Return (X, Y) of the center of cell containing provided text 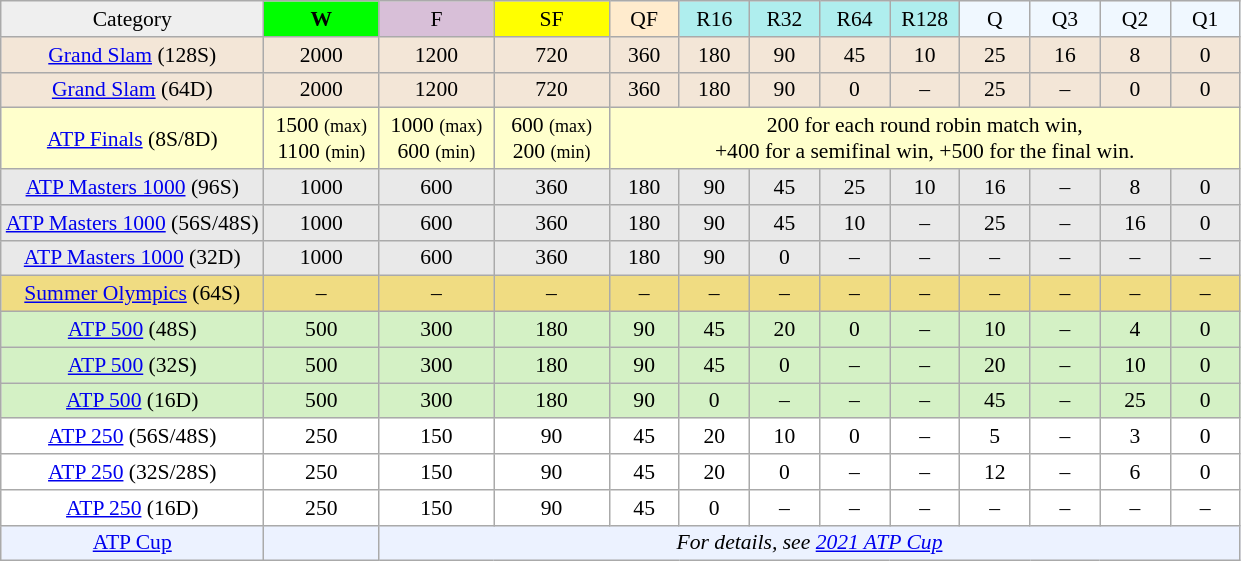
Q3 (1065, 19)
W (322, 19)
ATP 500 (48S) (132, 330)
Grand Slam (128S) (132, 55)
3 (1135, 437)
ATP Cup (132, 543)
1500 (max) 1100 (min) (322, 138)
600 (max) 200 (min) (552, 138)
200 for each round robin match win, +400 for a semifinal win, +500 for the final win. (924, 138)
ATP Masters 1000 (96S) (132, 187)
SF (552, 19)
Summer Olympics (64S) (132, 294)
R128 (925, 19)
QF (644, 19)
5 (995, 437)
Q2 (1135, 19)
ATP 250 (56S/48S) (132, 437)
4 (1135, 330)
F (436, 19)
R16 (714, 19)
Category (132, 19)
Q (995, 19)
Grand Slam (64D) (132, 90)
Q1 (1205, 19)
ATP Finals (8S/8D) (132, 138)
ATP 500 (16D) (132, 401)
ATP 500 (32S) (132, 365)
ATP Masters 1000 (32D) (132, 258)
R32 (784, 19)
12 (995, 472)
6 (1135, 472)
R64 (854, 19)
ATP 250 (32S/28S) (132, 472)
For details, see 2021 ATP Cup (810, 543)
ATP Masters 1000 (56S/48S) (132, 223)
ATP 250 (16D) (132, 508)
1000 (max) 600 (min) (436, 138)
